Pinpoint the cell where the given text exists, returning its [X, Y] midpoint coordinate. 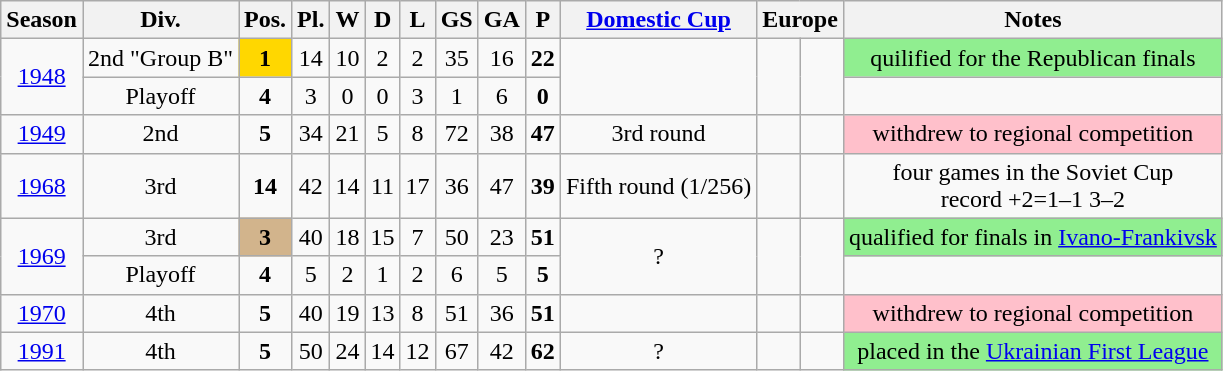
22 [542, 58]
quilified for the Republican finals [1032, 58]
1968 [42, 186]
16 [502, 58]
GA [502, 20]
19 [348, 313]
12 [418, 351]
39 [542, 186]
Europe [800, 20]
38 [502, 134]
1949 [42, 134]
qualified for finals in Ivano-Frankivsk [1032, 237]
1948 [42, 77]
3rd round [658, 134]
Season [42, 20]
2nd [160, 134]
Pos. [264, 20]
15 [382, 237]
Domestic Cup [658, 20]
Fifth round (1/256) [658, 186]
four games in the Soviet Cuprecord +2=1–1 3–2 [1032, 186]
35 [456, 58]
7 [418, 237]
72 [456, 134]
Notes [1032, 20]
1991 [42, 351]
P [542, 20]
placed in the Ukrainian First League [1032, 351]
62 [542, 351]
1969 [42, 256]
18 [348, 237]
L [418, 20]
10 [348, 58]
21 [348, 134]
W [348, 20]
Div. [160, 20]
2nd "Group B" [160, 58]
Pl. [311, 20]
11 [382, 186]
GS [456, 20]
17 [418, 186]
34 [311, 134]
D [382, 20]
13 [382, 313]
1970 [42, 313]
24 [348, 351]
23 [502, 237]
67 [456, 351]
